Find where the given text appears and provide that cell's center as [X, Y] coordinate. 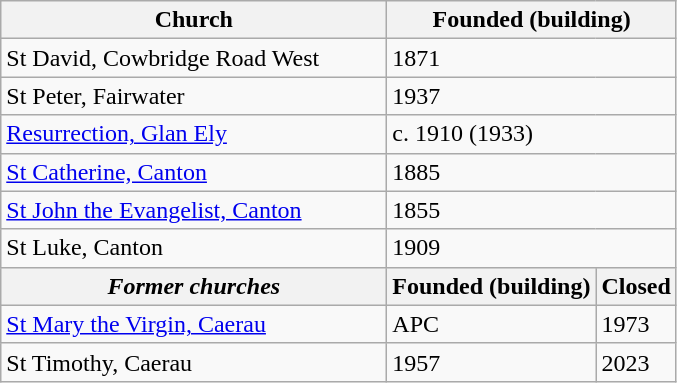
St Timothy, Caerau [194, 362]
Former churches [194, 286]
St Catherine, Canton [194, 172]
2023 [636, 362]
St Mary the Virgin, Caerau [194, 324]
St Peter, Fairwater [194, 96]
St David, Cowbridge Road West [194, 58]
1973 [636, 324]
1957 [492, 362]
1885 [532, 172]
1855 [532, 210]
1909 [532, 248]
St John the Evangelist, Canton [194, 210]
1937 [532, 96]
St Luke, Canton [194, 248]
Closed [636, 286]
APC [492, 324]
Resurrection, Glan Ely [194, 134]
Church [194, 20]
c. 1910 (1933) [532, 134]
1871 [532, 58]
